Pinpoint the cell where the given text exists, returning its [X, Y] midpoint coordinate. 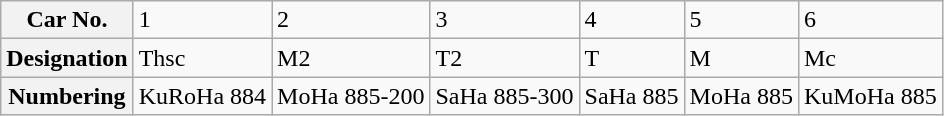
2 [351, 20]
KuMoHa 885 [870, 96]
1 [202, 20]
T2 [504, 58]
SaHa 885 [632, 96]
3 [504, 20]
Mc [870, 58]
4 [632, 20]
5 [741, 20]
Numbering [67, 96]
SaHa 885-300 [504, 96]
6 [870, 20]
M2 [351, 58]
M [741, 58]
Car No. [67, 20]
KuRoHa 884 [202, 96]
MoHa 885-200 [351, 96]
MoHa 885 [741, 96]
Designation [67, 58]
T [632, 58]
Thsc [202, 58]
